Find where the given text appears and provide that cell's center as [X, Y] coordinate. 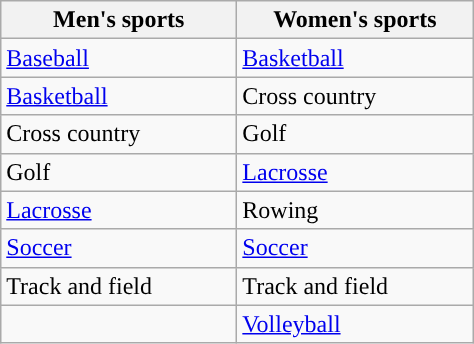
Volleyball [355, 324]
Men's sports [119, 20]
Rowing [355, 210]
Baseball [119, 58]
Women's sports [355, 20]
